Detect which cell encompasses the target text, then output its [x, y] center coordinate. 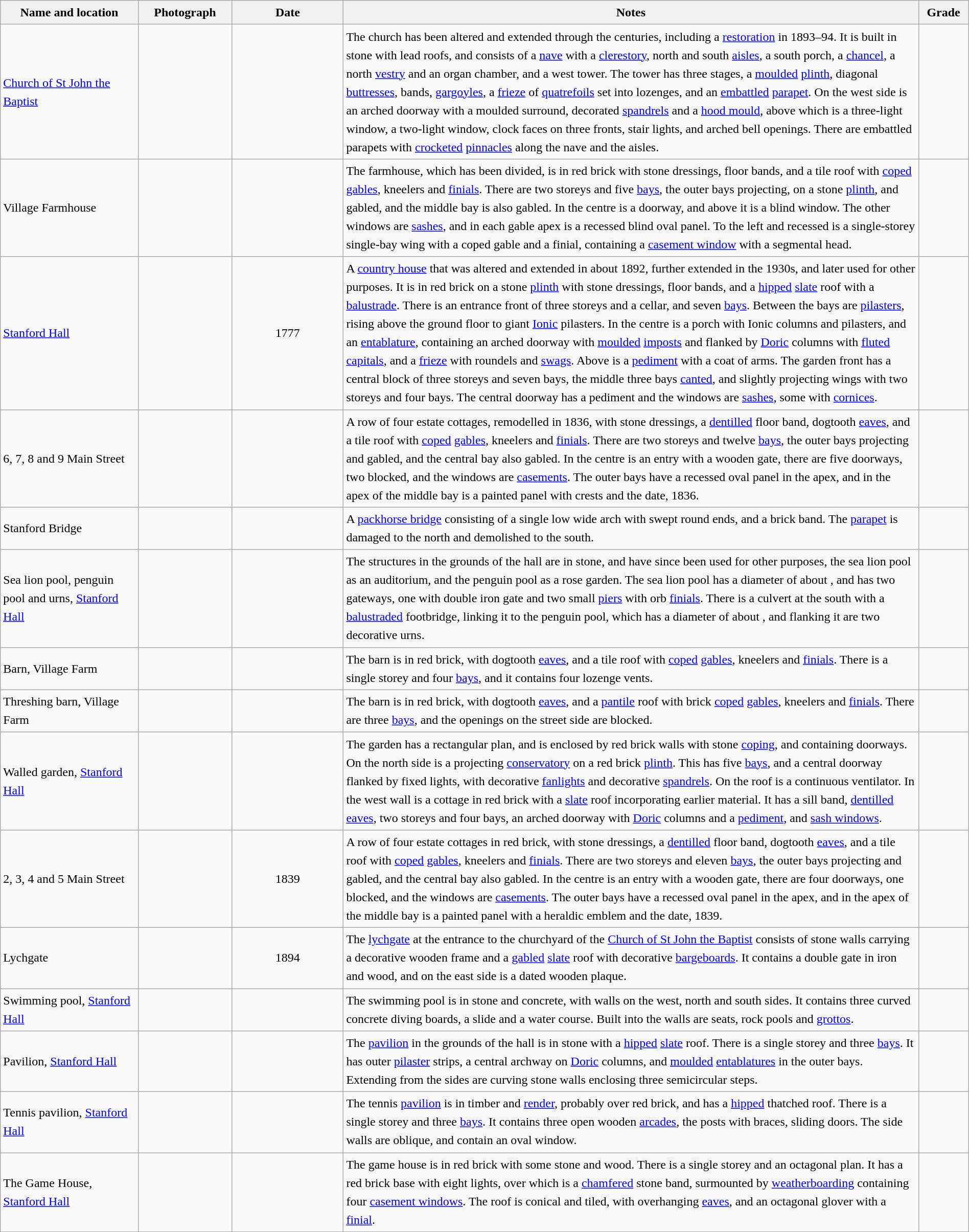
1777 [288, 333]
Pavilion, Stanford Hall [70, 1061]
1894 [288, 958]
Church of St John the Baptist [70, 92]
Tennis pavilion, Stanford Hall [70, 1123]
Lychgate [70, 958]
Village Farmhouse [70, 208]
Barn, Village Farm [70, 669]
Threshing barn, Village Farm [70, 711]
Stanford Bridge [70, 529]
Sea lion pool, penguin pool and urns, Stanford Hall [70, 598]
Walled garden, Stanford Hall [70, 781]
6, 7, 8 and 9 Main Street [70, 458]
Stanford Hall [70, 333]
The Game House, Stanford Hall [70, 1192]
Notes [631, 12]
Grade [943, 12]
Swimming pool, Stanford Hall [70, 1010]
2, 3, 4 and 5 Main Street [70, 878]
1839 [288, 878]
Date [288, 12]
Photograph [185, 12]
Name and location [70, 12]
